Locate the cell with the specified text and output its [x, y] center coordinate. 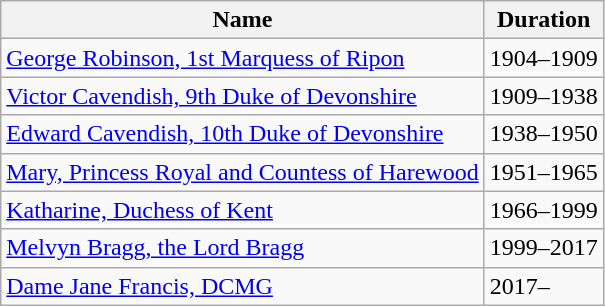
Name [242, 20]
1909–1938 [544, 96]
Edward Cavendish, 10th Duke of Devonshire [242, 134]
1966–1999 [544, 210]
2017– [544, 286]
Melvyn Bragg, the Lord Bragg [242, 248]
Duration [544, 20]
Victor Cavendish, 9th Duke of Devonshire [242, 96]
1999–2017 [544, 248]
Mary, Princess Royal and Countess of Harewood [242, 172]
George Robinson, 1st Marquess of Ripon [242, 58]
1951–1965 [544, 172]
1938–1950 [544, 134]
Dame Jane Francis, DCMG [242, 286]
1904–1909 [544, 58]
Katharine, Duchess of Kent [242, 210]
